Scan for the cell matching the given text and deliver its [X, Y] coordinate at center. 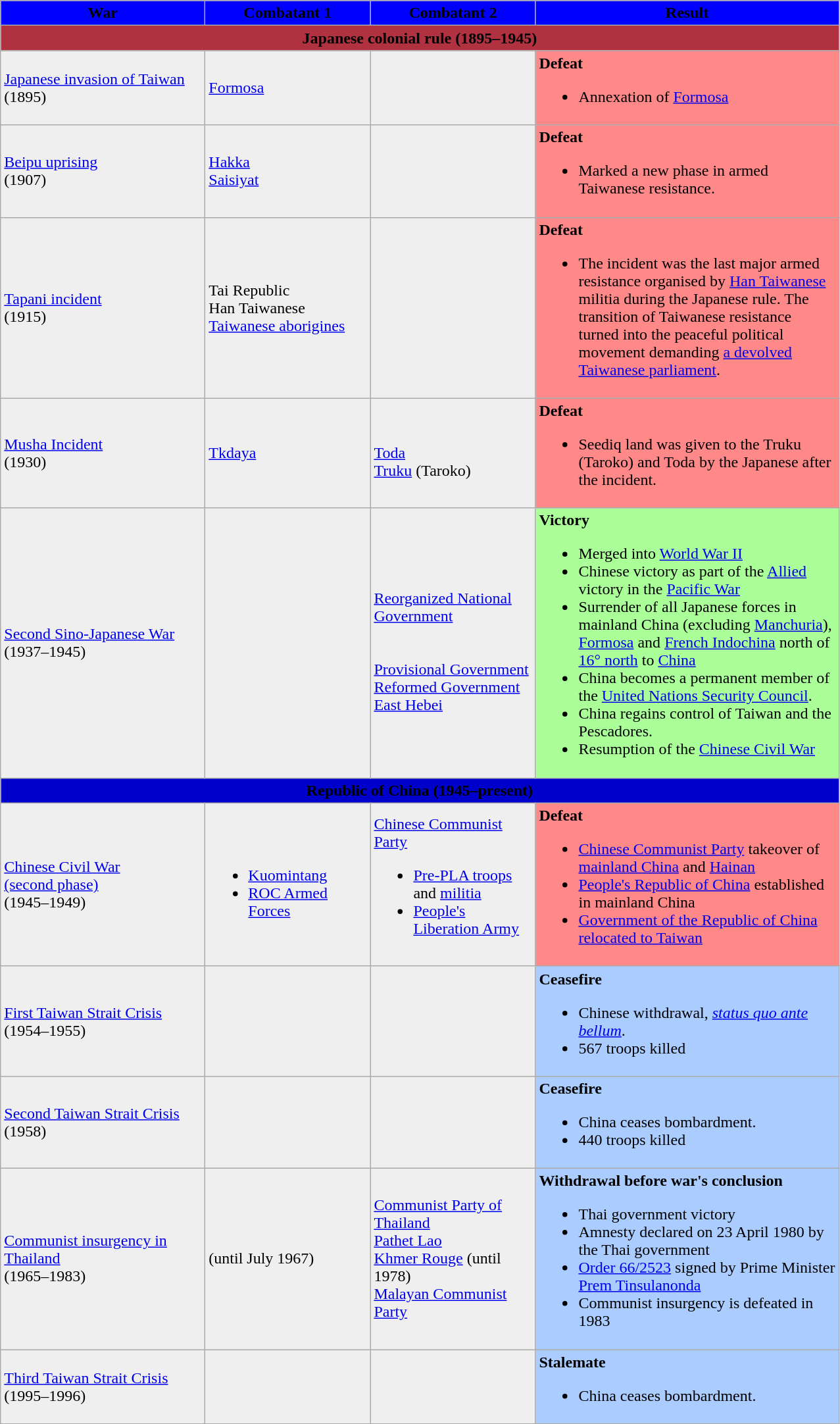
Communist insurgency in Thailand(1965–1983) [103, 1258]
Communist Party of Thailand Pathet Lao Khmer Rouge (until 1978) Malayan Communist Party [453, 1258]
TodaTruku (Taroko) [453, 453]
(until July 1967) [288, 1258]
Combatant 2 [453, 13]
Tai RepublicHan TaiwaneseTaiwanese aborigines [288, 308]
Japanese invasion of Taiwan(1895) [103, 88]
Japanese colonial rule (1895–1945) [420, 38]
War [103, 13]
CeasefireChina ceases bombardment.440 troops killed [687, 1122]
DefeatAnnexation of Formosa [687, 88]
Musha Incident(1930) [103, 453]
Tkdaya [288, 453]
First Taiwan Strait Crisis(1954–1955) [103, 1021]
StalemateChina ceases bombardment. [687, 1386]
Formosa [288, 88]
Combatant 1 [288, 13]
CeasefireChinese withdrawal, status quo ante bellum.567 troops killed [687, 1021]
DefeatSeediq land was given to the Truku (Taroko) and Toda by the Japanese after the incident. [687, 453]
Chinese Civil War(second phase)(1945–1949) [103, 884]
Result [687, 13]
Second Taiwan Strait Crisis(1958) [103, 1122]
Republic of China (1945–present) [420, 790]
Reorganized National Government Provisional Government Reformed Government East Hebei [453, 643]
Tapani incident(1915) [103, 308]
Chinese Communist PartyPre-PLA troops and militia People's Liberation Army [453, 884]
DefeatMarked a new phase in armed Taiwanese resistance. [687, 171]
Third Taiwan Strait Crisis(1995–1996) [103, 1386]
Beipu uprising(1907) [103, 171]
HakkaSaisiyat [288, 171]
Kuomintang ROC Armed Forces [288, 884]
Second Sino-Japanese War(1937–1945) [103, 643]
